From the cell containing the given text, extract its center point as [X, Y] coordinate. 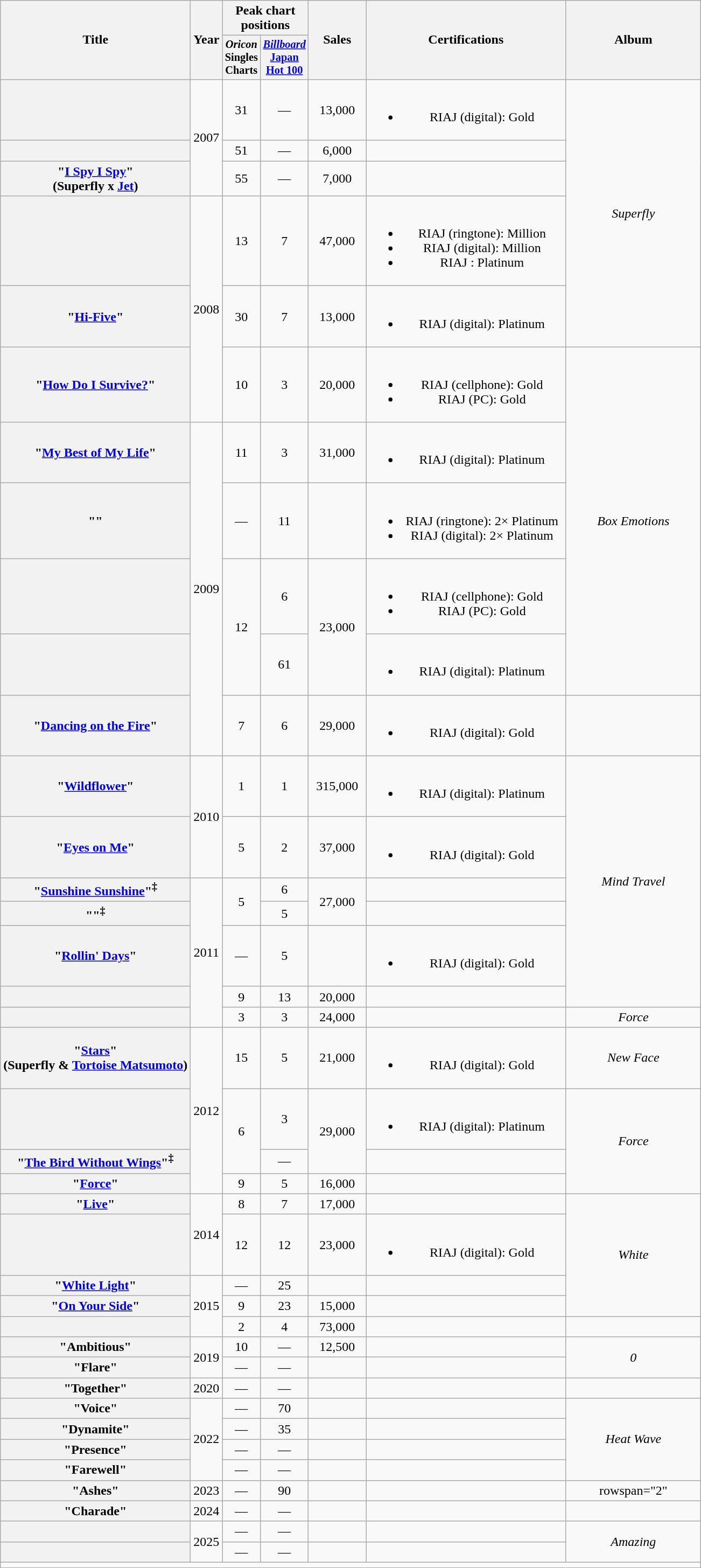
47,000 [337, 241]
12,500 [337, 1347]
"Flare" [96, 1368]
315,000 [337, 786]
2023 [207, 1490]
27,000 [337, 902]
61 [284, 665]
16,000 [337, 1183]
73,000 [337, 1327]
Oricon Singles Charts [241, 58]
2008 [207, 309]
Year [207, 40]
51 [241, 151]
30 [241, 317]
Billboard Japan Hot 100 [284, 58]
21,000 [337, 1058]
25 [284, 1285]
"I Spy I Spy"(Superfly x Jet) [96, 179]
0 [633, 1357]
"On Your Side" [96, 1306]
"Live" [96, 1204]
Certifications [466, 40]
"Rollin' Days" [96, 956]
Heat Wave [633, 1439]
17,000 [337, 1204]
31,000 [337, 452]
55 [241, 179]
"Ambitious" [96, 1347]
2015 [207, 1306]
2007 [207, 137]
2024 [207, 1511]
RIAJ (ringtone): 2× PlatinumRIAJ (digital): 2× Platinum [466, 521]
2020 [207, 1388]
15,000 [337, 1306]
2009 [207, 589]
Mind Travel [633, 881]
White [633, 1255]
4 [284, 1327]
"" [96, 521]
31 [241, 110]
"Presence" [96, 1449]
"Hi-Five" [96, 317]
""‡ [96, 914]
7,000 [337, 179]
"Force" [96, 1183]
6,000 [337, 151]
Title [96, 40]
"Wildflower" [96, 786]
"Sunshine Sunshine"‡ [96, 890]
"Charade" [96, 1511]
15 [241, 1058]
2010 [207, 817]
"Dancing on the Fire" [96, 725]
"How Do I Survive?" [96, 385]
"Together" [96, 1388]
23 [284, 1306]
"Ashes" [96, 1490]
"Dynamite" [96, 1429]
2011 [207, 952]
Superfly [633, 213]
"Stars"(Superfly & Tortoise Matsumoto) [96, 1058]
"Farewell" [96, 1470]
2014 [207, 1235]
90 [284, 1490]
37,000 [337, 847]
Album [633, 40]
"Voice" [96, 1409]
8 [241, 1204]
"My Best of My Life" [96, 452]
"Eyes on Me" [96, 847]
RIAJ (ringtone): MillionRIAJ (digital): MillionRIAJ : Platinum [466, 241]
2019 [207, 1357]
New Face [633, 1058]
2012 [207, 1111]
Peak chart positions [265, 18]
2025 [207, 1542]
35 [284, 1429]
2022 [207, 1439]
"White Light" [96, 1285]
70 [284, 1409]
Amazing [633, 1542]
"The Bird Without Wings"‡ [96, 1161]
Box Emotions [633, 521]
rowspan="2" [633, 1490]
24,000 [337, 1018]
Sales [337, 40]
